Return [X, Y] of the center of cell containing provided text 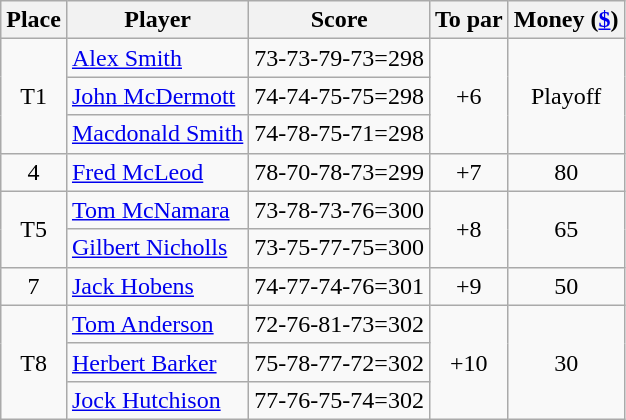
73-78-73-76=300 [340, 210]
+9 [468, 286]
T5 [34, 229]
73-75-77-75=300 [340, 248]
To par [468, 20]
7 [34, 286]
Macdonald Smith [157, 134]
74-78-75-71=298 [340, 134]
30 [566, 362]
75-78-77-72=302 [340, 362]
+10 [468, 362]
80 [566, 172]
+8 [468, 229]
Alex Smith [157, 58]
Score [340, 20]
Money ($) [566, 20]
Place [34, 20]
Fred McLeod [157, 172]
74-74-75-75=298 [340, 96]
+6 [468, 96]
T8 [34, 362]
72-76-81-73=302 [340, 324]
78-70-78-73=299 [340, 172]
77-76-75-74=302 [340, 400]
Tom McNamara [157, 210]
Jack Hobens [157, 286]
74-77-74-76=301 [340, 286]
4 [34, 172]
T1 [34, 96]
73-73-79-73=298 [340, 58]
Tom Anderson [157, 324]
Playoff [566, 96]
John McDermott [157, 96]
Player [157, 20]
Herbert Barker [157, 362]
65 [566, 229]
50 [566, 286]
Jock Hutchison [157, 400]
+7 [468, 172]
Gilbert Nicholls [157, 248]
